Scan for the cell matching the given text and deliver its (x, y) coordinate at center. 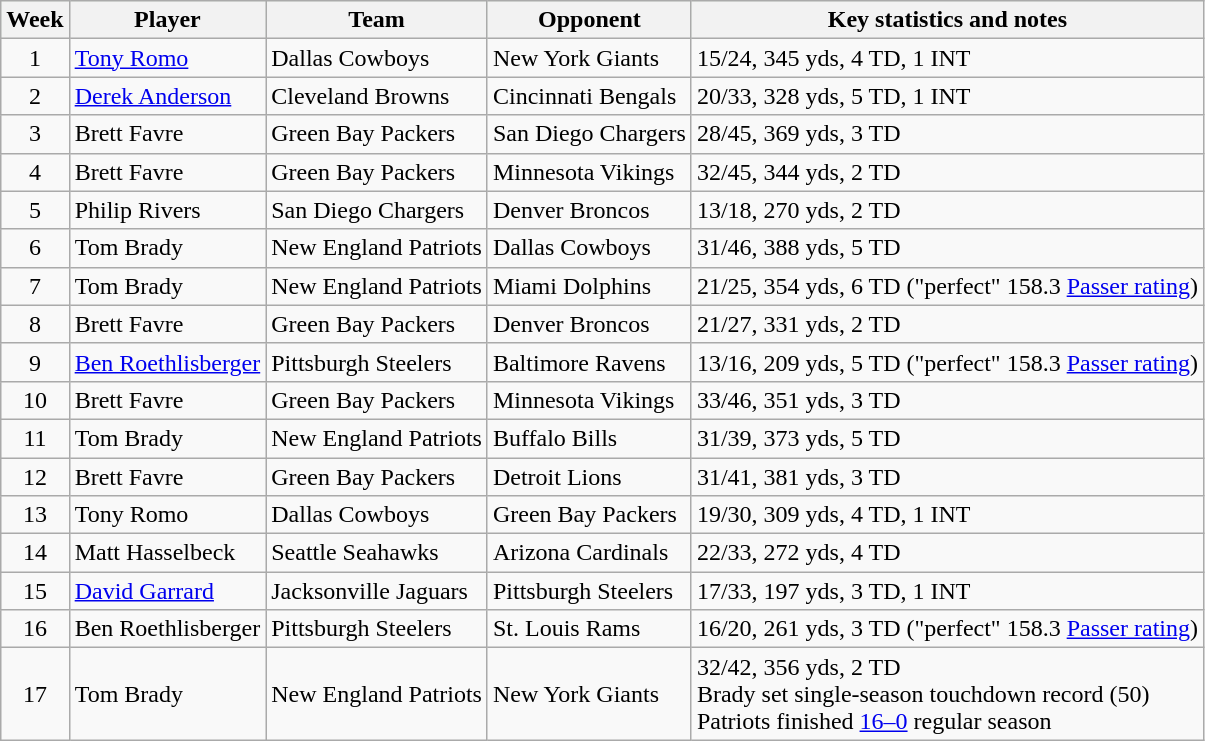
16/20, 261 yds, 3 TD ("perfect" 158.3 Passer rating) (947, 629)
6 (35, 248)
32/45, 344 yds, 2 TD (947, 172)
19/30, 309 yds, 4 TD, 1 INT (947, 515)
Baltimore Ravens (589, 362)
Player (168, 20)
14 (35, 553)
12 (35, 477)
Philip Rivers (168, 210)
David Garrard (168, 591)
Derek Anderson (168, 96)
Week (35, 20)
Cleveland Browns (377, 96)
Team (377, 20)
16 (35, 629)
2 (35, 96)
9 (35, 362)
20/33, 328 yds, 5 TD, 1 INT (947, 96)
5 (35, 210)
28/45, 369 yds, 3 TD (947, 134)
7 (35, 286)
Key statistics and notes (947, 20)
13/16, 209 yds, 5 TD ("perfect" 158.3 Passer rating) (947, 362)
15/24, 345 yds, 4 TD, 1 INT (947, 58)
15 (35, 591)
8 (35, 324)
32/42, 356 yds, 2 TDBrady set single-season touchdown record (50)Patriots finished 16–0 regular season (947, 694)
Seattle Seahawks (377, 553)
31/46, 388 yds, 5 TD (947, 248)
Matt Hasselbeck (168, 553)
St. Louis Rams (589, 629)
17/33, 197 yds, 3 TD, 1 INT (947, 591)
Detroit Lions (589, 477)
Arizona Cardinals (589, 553)
Miami Dolphins (589, 286)
1 (35, 58)
Buffalo Bills (589, 438)
4 (35, 172)
22/33, 272 yds, 4 TD (947, 553)
11 (35, 438)
Cincinnati Bengals (589, 96)
31/41, 381 yds, 3 TD (947, 477)
3 (35, 134)
Jacksonville Jaguars (377, 591)
Opponent (589, 20)
13/18, 270 yds, 2 TD (947, 210)
21/25, 354 yds, 6 TD ("perfect" 158.3 Passer rating) (947, 286)
31/39, 373 yds, 5 TD (947, 438)
33/46, 351 yds, 3 TD (947, 400)
17 (35, 694)
21/27, 331 yds, 2 TD (947, 324)
13 (35, 515)
10 (35, 400)
